For the text-containing cell, return its midpoint in [X, Y] coordinate format. 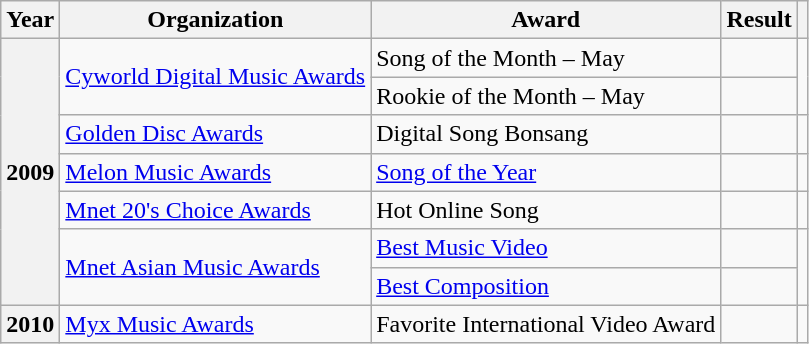
Cyworld Digital Music Awards [216, 77]
Result [759, 20]
Golden Disc Awards [216, 134]
Myx Music Awards [216, 324]
Award [546, 20]
Song of the Year [546, 172]
Organization [216, 20]
2009 [30, 172]
Melon Music Awards [216, 172]
2010 [30, 324]
Rookie of the Month – May [546, 96]
Best Music Video [546, 248]
Digital Song Bonsang [546, 134]
Year [30, 20]
Mnet 20's Choice Awards [216, 210]
Song of the Month – May [546, 58]
Hot Online Song [546, 210]
Mnet Asian Music Awards [216, 267]
Favorite International Video Award [546, 324]
Best Composition [546, 286]
